Pinpoint the cell where the given text exists, returning its (x, y) midpoint coordinate. 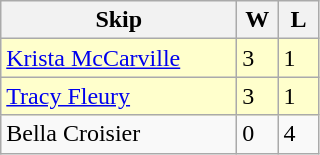
Bella Croisier (119, 134)
W (258, 20)
Skip (119, 20)
0 (258, 134)
Tracy Fleury (119, 96)
Krista McCarville (119, 58)
4 (298, 134)
L (298, 20)
